For the text-containing cell, return its midpoint in (x, y) coordinate format. 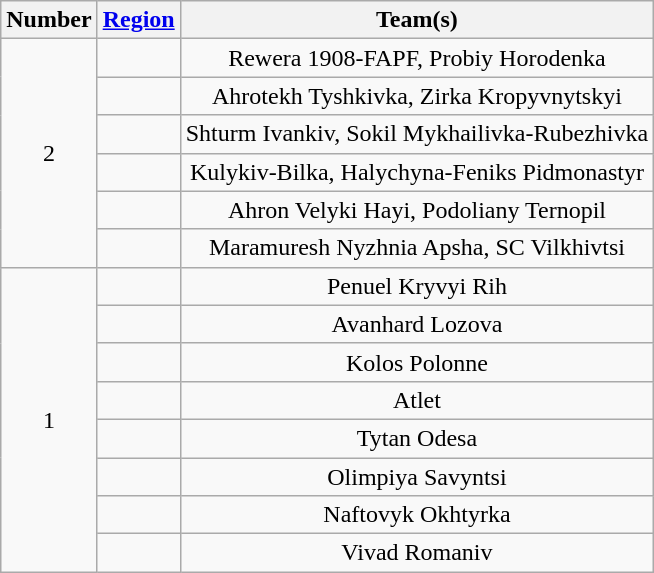
Shturm Ivankiv, Sokil Mykhailivka-Rubezhivka (416, 134)
1 (49, 419)
Team(s) (416, 20)
Rewera 1908-FAPF, Probiy Horodenka (416, 58)
Kolos Polonne (416, 362)
Naftovyk Okhtyrka (416, 515)
Vivad Romaniv (416, 553)
Penuel Kryvyi Rih (416, 286)
Region (138, 20)
Ahron Velyki Hayi, Podoliany Ternopil (416, 210)
Maramuresh Nyzhnia Apsha, SC Vilkhivtsi (416, 248)
2 (49, 153)
Number (49, 20)
Avanhard Lozova (416, 324)
Ahrotekh Tyshkivka, Zirka Kropyvnytskyi (416, 96)
Tytan Odesa (416, 438)
Kulykiv-Bilka, Halychyna-Feniks Pidmonastyr (416, 172)
Atlet (416, 400)
Olimpiya Savyntsi (416, 477)
